Search for the cell housing the specified text and yield its (x, y) center coordinate. 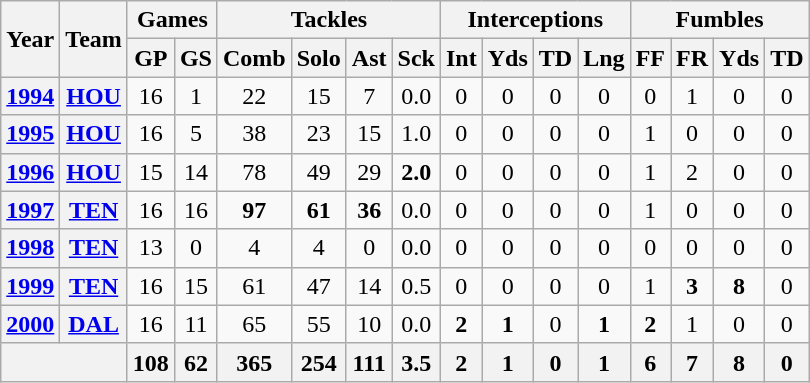
1.0 (416, 134)
Comb (254, 58)
DAL (94, 324)
Solo (318, 58)
Int (461, 58)
Fumbles (720, 20)
Sck (416, 58)
11 (196, 324)
254 (318, 362)
1997 (30, 210)
2.0 (416, 172)
Ast (369, 58)
1999 (30, 286)
1994 (30, 96)
23 (318, 134)
1995 (30, 134)
3 (692, 286)
Year (30, 39)
78 (254, 172)
GS (196, 58)
GP (150, 58)
Interceptions (535, 20)
6 (650, 362)
65 (254, 324)
47 (318, 286)
5 (196, 134)
1996 (30, 172)
55 (318, 324)
10 (369, 324)
Lng (604, 58)
FF (650, 58)
0.5 (416, 286)
29 (369, 172)
22 (254, 96)
62 (196, 362)
1998 (30, 248)
111 (369, 362)
13 (150, 248)
Team (94, 39)
36 (369, 210)
49 (318, 172)
97 (254, 210)
Tackles (328, 20)
3.5 (416, 362)
108 (150, 362)
FR (692, 58)
2000 (30, 324)
365 (254, 362)
Games (172, 20)
38 (254, 134)
